Scan for the cell matching the given text and deliver its (X, Y) coordinate at center. 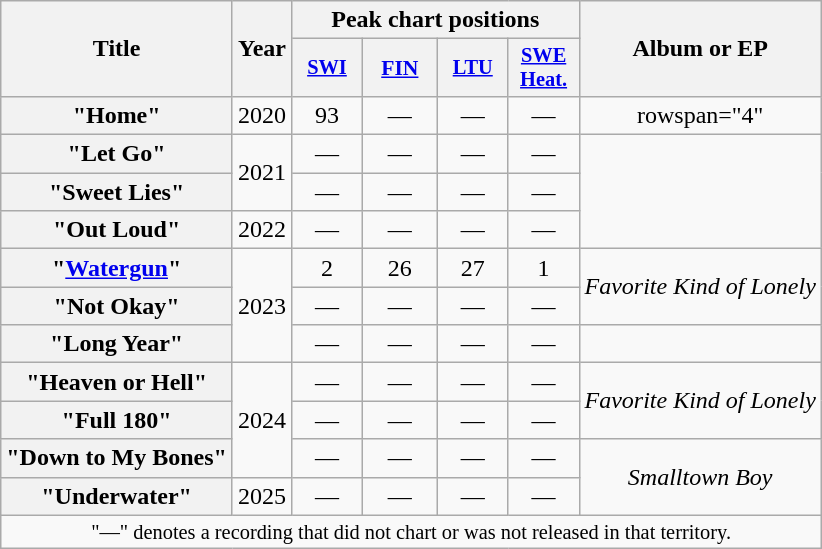
FIN (400, 68)
"Heaven or Hell" (117, 382)
SWI (328, 68)
"—" denotes a recording that did not chart or was not released in that territory. (412, 532)
93 (328, 115)
27 (472, 268)
Year (262, 49)
"Down to My Bones" (117, 458)
2023 (262, 306)
2 (328, 268)
Title (117, 49)
"Sweet Lies" (117, 192)
"Full 180" (117, 420)
SWEHeat. (544, 68)
"Home" (117, 115)
2021 (262, 173)
"Not Okay" (117, 306)
Album or EP (700, 49)
LTU (472, 68)
2024 (262, 420)
Peak chart positions (436, 20)
26 (400, 268)
1 (544, 268)
2025 (262, 496)
2022 (262, 230)
rowspan="4" (700, 115)
"Long Year" (117, 344)
2020 (262, 115)
"Watergun" (117, 268)
"Let Go" (117, 154)
Smalltown Boy (700, 477)
"Out Loud" (117, 230)
"Underwater" (117, 496)
